For the text-containing cell, return its midpoint in [x, y] coordinate format. 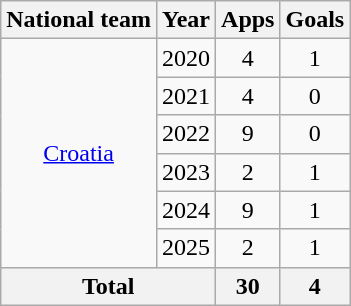
Goals [315, 20]
Apps [248, 20]
2023 [186, 172]
Total [108, 286]
2025 [186, 248]
2021 [186, 96]
Year [186, 20]
National team [79, 20]
2022 [186, 134]
30 [248, 286]
2020 [186, 58]
Croatia [79, 153]
2024 [186, 210]
